Return the (x, y) coordinate for the center point of the cell that contains the specified text.  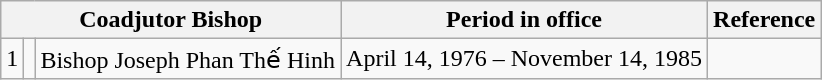
1 (12, 59)
Reference (764, 20)
Period in office (524, 20)
Coadjutor Bishop (171, 20)
April 14, 1976 – November 14, 1985 (524, 59)
Bishop Joseph Phan Thế Hinh (188, 59)
